Identify which cell holds the provided text, then report its (X, Y) central coordinate. 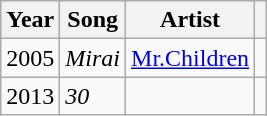
Song (93, 20)
2013 (30, 96)
Year (30, 20)
2005 (30, 58)
Mirai (93, 58)
30 (93, 96)
Artist (190, 20)
Mr.Children (190, 58)
